Extract the (x, y) coordinate from the center of the cell holding the provided text.  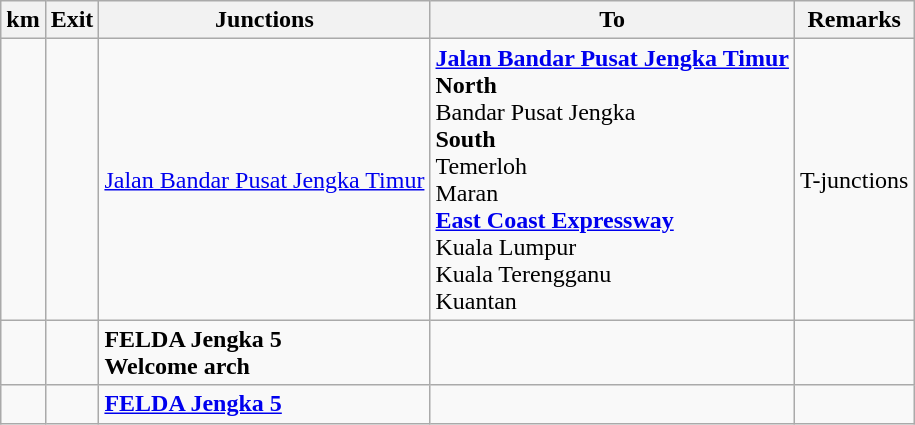
km (23, 20)
Jalan Bandar Pusat Jengka Timur (264, 180)
Exit (72, 20)
To (612, 20)
FELDA Jengka 5 (264, 404)
Remarks (854, 20)
Junctions (264, 20)
T-junctions (854, 180)
Jalan Bandar Pusat Jengka TimurNorthBandar Pusat JengkaSouthTemerlohMaran East Coast ExpresswayKuala LumpurKuala TerengganuKuantan (612, 180)
FELDA Jengka 5Welcome arch (264, 352)
